Find where the given text appears and provide that cell's center as [x, y] coordinate. 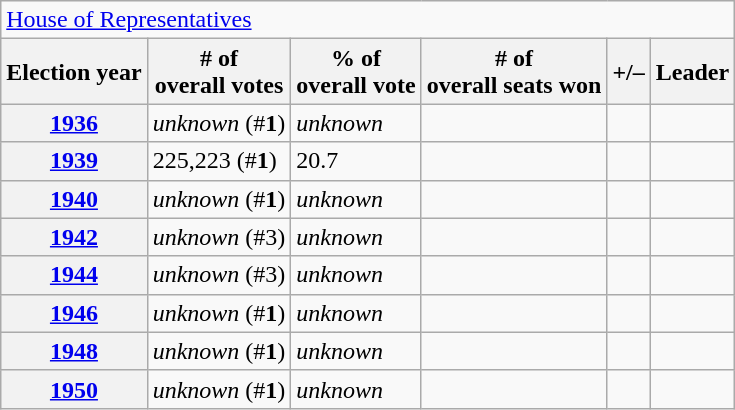
House of Representatives [368, 20]
Election year [74, 72]
1948 [74, 351]
1946 [74, 313]
+/– [628, 72]
1940 [74, 199]
1939 [74, 161]
% ofoverall vote [356, 72]
225,223 (#1) [219, 161]
20.7 [356, 161]
1942 [74, 237]
# ofoverall votes [219, 72]
1936 [74, 123]
1950 [74, 389]
1944 [74, 275]
Leader [692, 72]
# ofoverall seats won [514, 72]
